From the cell containing the given text, extract its center point as (x, y) coordinate. 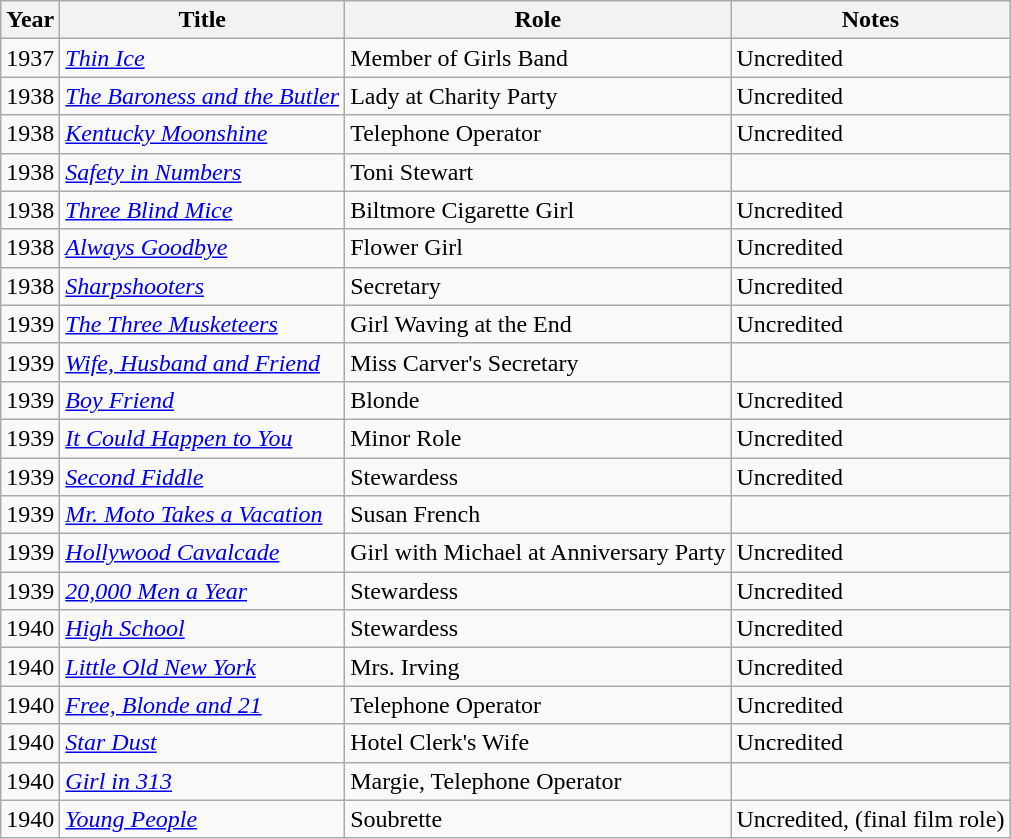
Young People (202, 819)
Flower Girl (538, 248)
Thin Ice (202, 58)
Miss Carver's Secretary (538, 362)
Boy Friend (202, 400)
Minor Role (538, 438)
Susan French (538, 515)
High School (202, 629)
Three Blind Mice (202, 210)
Year (30, 20)
Secretary (538, 286)
Always Goodbye (202, 248)
Blonde (538, 400)
1937 (30, 58)
The Baroness and the Butler (202, 96)
Toni Stewart (538, 172)
Title (202, 20)
Hotel Clerk's Wife (538, 743)
Wife, Husband and Friend (202, 362)
20,000 Men a Year (202, 591)
Safety in Numbers (202, 172)
Girl in 313 (202, 781)
Free, Blonde and 21 (202, 705)
Biltmore Cigarette Girl (538, 210)
Soubrette (538, 819)
Mrs. Irving (538, 667)
Mr. Moto Takes a Vacation (202, 515)
Second Fiddle (202, 477)
Kentucky Moonshine (202, 134)
Notes (870, 20)
Member of Girls Band (538, 58)
Star Dust (202, 743)
Uncredited, (final film role) (870, 819)
Sharpshooters (202, 286)
Lady at Charity Party (538, 96)
It Could Happen to You (202, 438)
Margie, Telephone Operator (538, 781)
Little Old New York (202, 667)
The Three Musketeers (202, 324)
Role (538, 20)
Hollywood Cavalcade (202, 553)
Girl Waving at the End (538, 324)
Girl with Michael at Anniversary Party (538, 553)
